Determine the (x, y) coordinate at the center of the cell enclosing the given text.  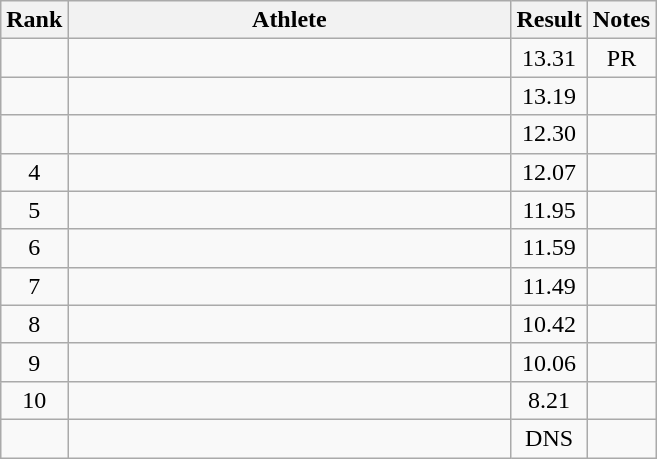
13.31 (549, 58)
8.21 (549, 400)
12.07 (549, 172)
10.06 (549, 362)
9 (34, 362)
11.49 (549, 286)
11.95 (549, 210)
8 (34, 324)
10 (34, 400)
7 (34, 286)
13.19 (549, 96)
PR (621, 58)
Athlete (290, 20)
6 (34, 248)
10.42 (549, 324)
4 (34, 172)
Result (549, 20)
11.59 (549, 248)
12.30 (549, 134)
Notes (621, 20)
Rank (34, 20)
DNS (549, 438)
5 (34, 210)
